Output the (x, y) coordinate of the center of the cell containing the given text.  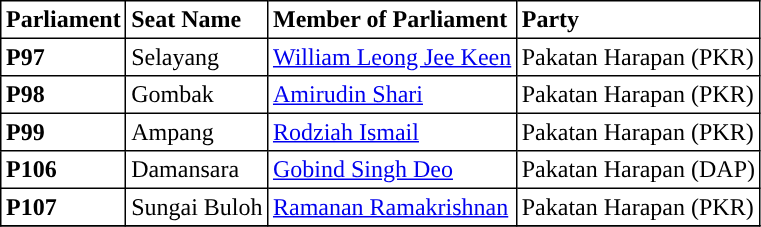
Ramanan Ramakrishnan (392, 207)
Gombak (197, 95)
Sungai Buloh (197, 207)
P99 (64, 132)
P106 (64, 170)
William Leong Jee Keen (392, 57)
Seat Name (197, 20)
Member of Parliament (392, 20)
Party (639, 20)
Amirudin Shari (392, 95)
Pakatan Harapan (DAP) (639, 170)
Rodziah Ismail (392, 132)
P98 (64, 95)
P107 (64, 207)
Parliament (64, 20)
P97 (64, 57)
Gobind Singh Deo (392, 170)
Ampang (197, 132)
Selayang (197, 57)
Damansara (197, 170)
